For the text-containing cell, return its midpoint in (X, Y) coordinate format. 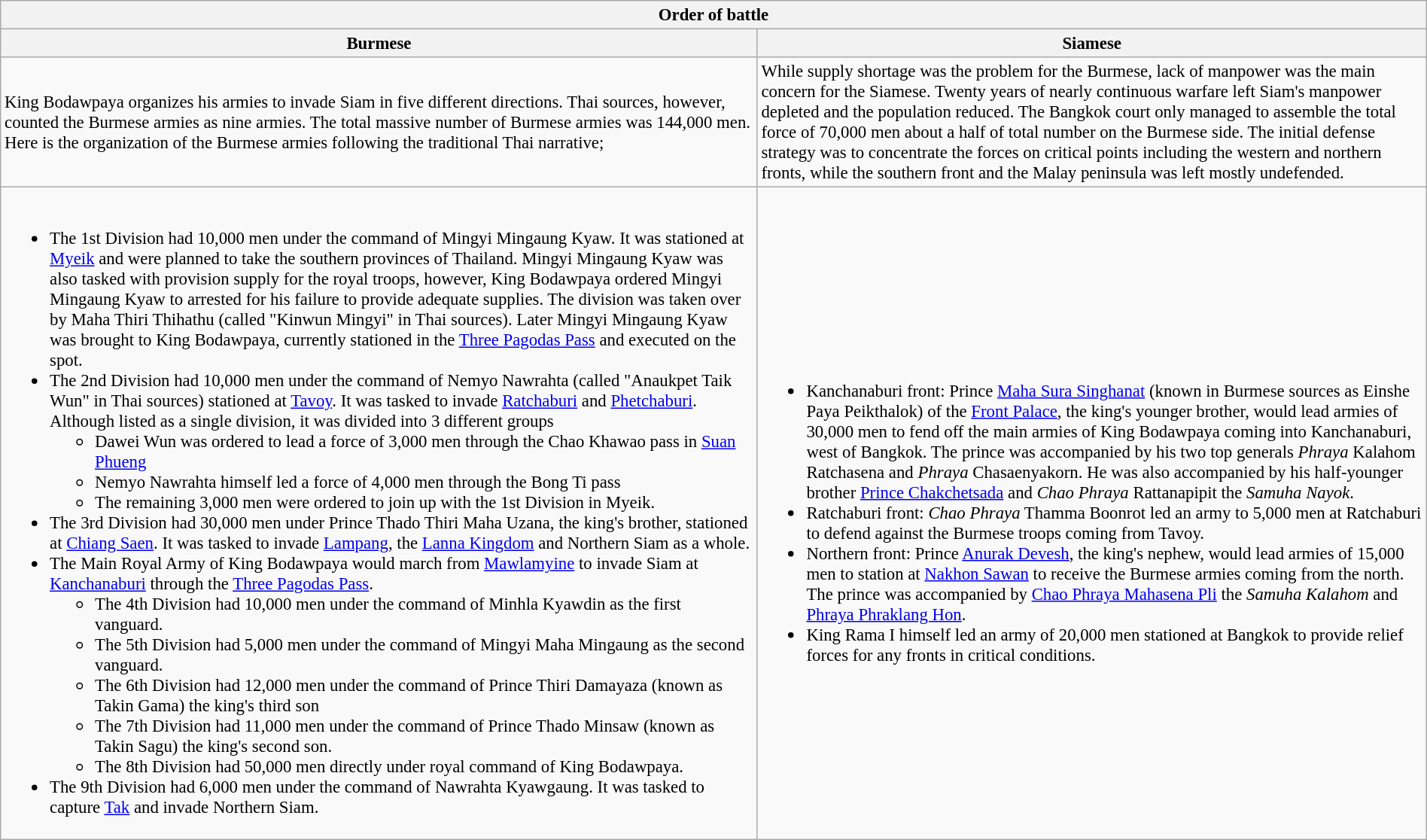
Burmese (379, 44)
Order of battle (713, 15)
Siamese (1091, 44)
